Capture the cell that displays the provided text and extract its (x, y) central coordinate. 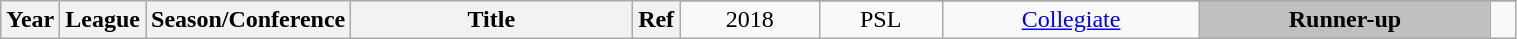
Collegiate (1071, 20)
PSL (880, 20)
Runner-up (1345, 20)
Season/Conference (248, 20)
League (103, 20)
Ref (656, 20)
Title (492, 20)
2018 (750, 20)
Year (30, 20)
